Pinpoint the cell where the given text exists, returning its (x, y) midpoint coordinate. 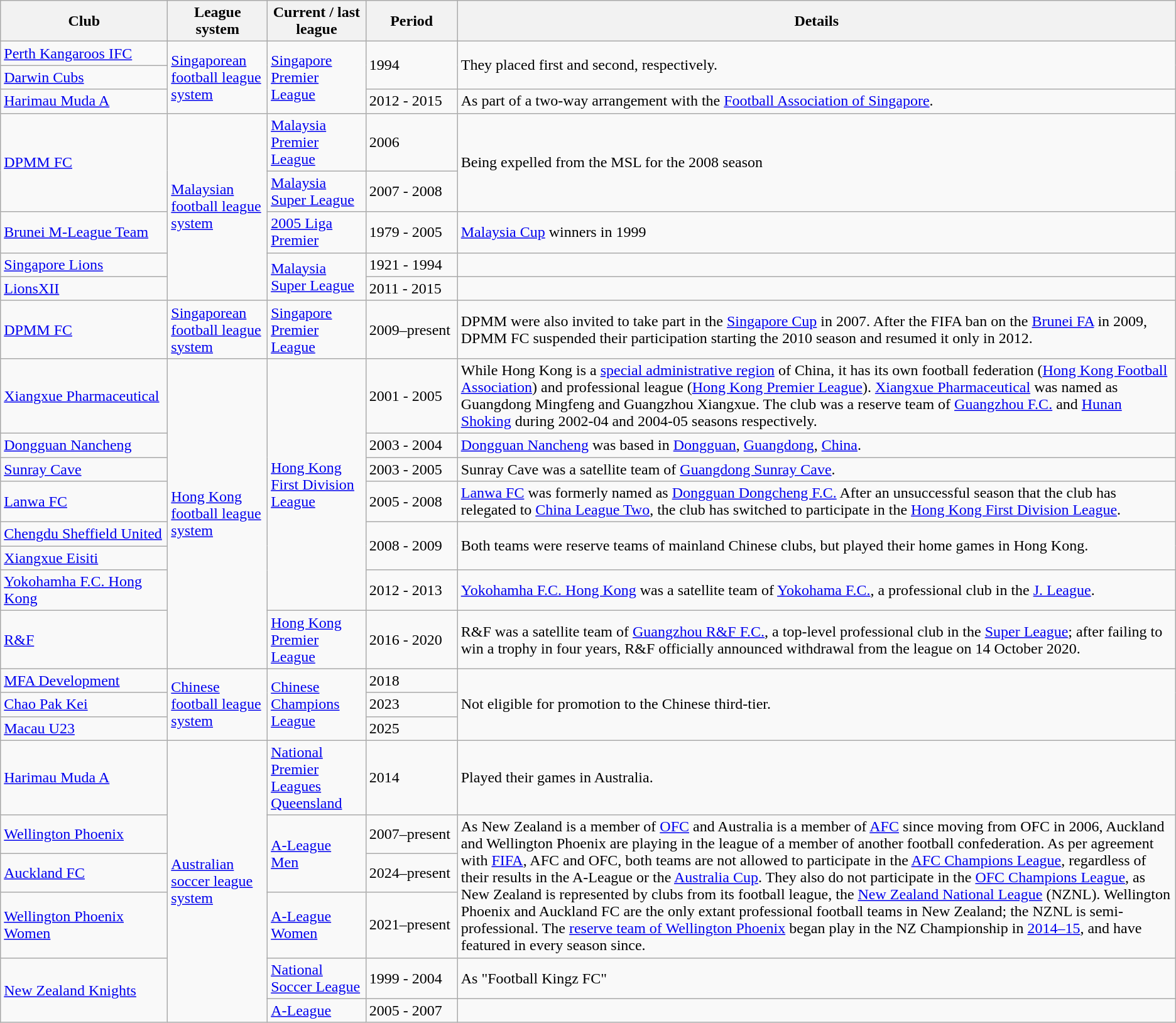
Singapore Lions (84, 265)
1999 - 2004 (411, 978)
Sunray Cave was a satellite team of Guangdong Sunray Cave. (817, 469)
2014 (411, 778)
A-League Women (317, 925)
2003 - 2004 (411, 445)
2016 - 2020 (411, 640)
R&F (84, 640)
A-League (317, 1010)
Sunray Cave (84, 469)
Australian soccer league system (217, 881)
2007–present (411, 834)
2003 - 2005 (411, 469)
League system (217, 21)
Dongguan Nancheng was based in Dongguan, Guangdong, China. (817, 445)
Xiangxue Pharmaceutical (84, 396)
Dongguan Nancheng (84, 445)
Not eligible for promotion to the Chinese third-tier. (817, 704)
2025 (411, 728)
2008 - 2009 (411, 546)
Chinese football league system (217, 704)
2005 - 2007 (411, 1010)
National Soccer League (317, 978)
2018 (411, 681)
Malaysia Cup winners in 1999 (817, 232)
Hong Kong First Division League (317, 484)
2005 Liga Premier (317, 232)
As part of a two-way arrangement with the Football Association of Singapore. (817, 101)
Yokohamha F.C. Hong Kong was a satellite team of Yokohama F.C., a professional club in the J. League. (817, 591)
1979 - 2005 (411, 232)
2011 - 2015 (411, 288)
New Zealand Knights (84, 990)
2012 - 2013 (411, 591)
Malaysia Premier League (317, 142)
2024–present (411, 872)
Malaysian football league system (217, 207)
Period (411, 21)
Hong Kong Premier League (317, 640)
Hong Kong football league system (217, 513)
Chinese Champions League (317, 704)
2007 - 2008 (411, 191)
Current / last league (317, 21)
Wellington Phoenix (84, 834)
Details (817, 21)
1921 - 1994 (411, 265)
Yokohamha F.C. Hong Kong (84, 591)
Wellington Phoenix Women (84, 925)
1994 (411, 65)
2009–present (411, 329)
Club (84, 21)
2012 - 2015 (411, 101)
As "Football Kingz FC" (817, 978)
2005 - 2008 (411, 501)
Auckland FC (84, 872)
2001 - 2005 (411, 396)
Both teams were reserve teams of mainland Chinese clubs, but played their home games in Hong Kong. (817, 546)
Chengdu Sheffield United (84, 534)
Darwin Cubs (84, 77)
A-League Men (317, 853)
National Premier Leagues Queensland (317, 778)
They placed first and second, respectively. (817, 65)
LionsXII (84, 288)
Perth Kangaroos IFC (84, 53)
Being expelled from the MSL for the 2008 season (817, 162)
Macau U23 (84, 728)
Chao Pak Kei (84, 704)
2021–present (411, 925)
2006 (411, 142)
Played their games in Australia. (817, 778)
2023 (411, 704)
MFA Development (84, 681)
Lanwa FC (84, 501)
Brunei M-League Team (84, 232)
Xiangxue Eisiti (84, 558)
